Determine the (X, Y) coordinate at the center of the cell enclosing the given text.  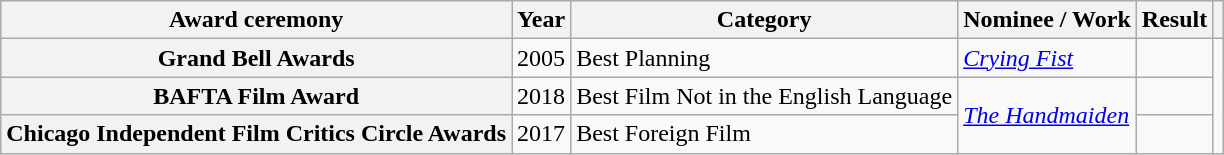
Best Film Not in the English Language (764, 96)
Award ceremony (256, 20)
The Handmaiden (1048, 115)
Category (764, 20)
Nominee / Work (1048, 20)
Result (1174, 20)
Chicago Independent Film Critics Circle Awards (256, 134)
2005 (542, 58)
Grand Bell Awards (256, 58)
2017 (542, 134)
Year (542, 20)
Crying Fist (1048, 58)
2018 (542, 96)
Best Planning (764, 58)
Best Foreign Film (764, 134)
BAFTA Film Award (256, 96)
